For the text-containing cell, return its midpoint in (x, y) coordinate format. 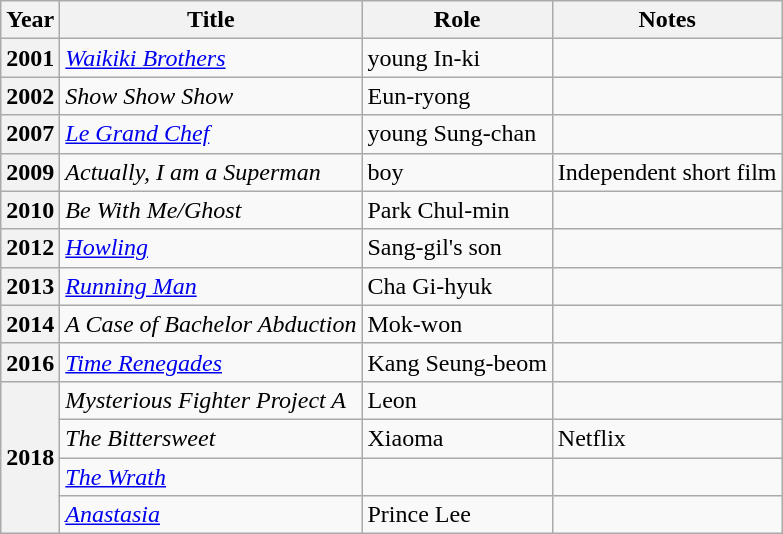
2014 (30, 324)
Xiaoma (457, 438)
A Case of Bachelor Abduction (211, 324)
Prince Lee (457, 515)
Anastasia (211, 515)
Year (30, 20)
2016 (30, 362)
2009 (30, 172)
boy (457, 172)
2012 (30, 248)
2007 (30, 134)
Show Show Show (211, 96)
Independent short film (667, 172)
The Bittersweet (211, 438)
2010 (30, 210)
Be With Me/Ghost (211, 210)
Le Grand Chef (211, 134)
2001 (30, 58)
The Wrath (211, 477)
Actually, I am a Superman (211, 172)
Title (211, 20)
Time Renegades (211, 362)
Waikiki Brothers (211, 58)
2018 (30, 457)
young Sung-chan (457, 134)
Netflix (667, 438)
young In-ki (457, 58)
Eun-ryong (457, 96)
Leon (457, 400)
2013 (30, 286)
Notes (667, 20)
2002 (30, 96)
Running Man (211, 286)
Park Chul-min (457, 210)
Cha Gi-hyuk (457, 286)
Kang Seung-beom (457, 362)
Sang-gil's son (457, 248)
Mok-won (457, 324)
Howling (211, 248)
Mysterious Fighter Project A (211, 400)
Role (457, 20)
